For the text-containing cell, return its midpoint in [X, Y] coordinate format. 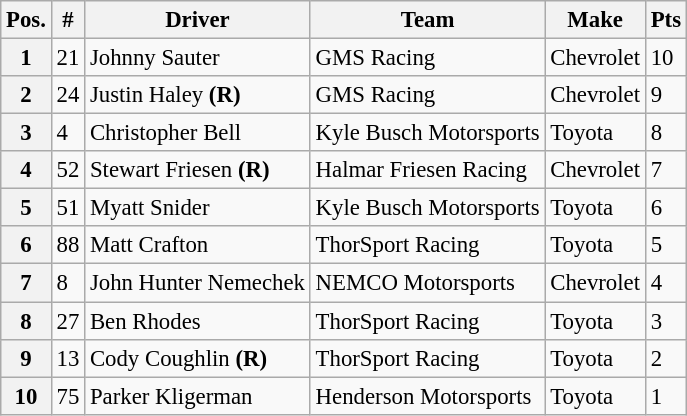
51 [68, 208]
24 [68, 95]
75 [68, 396]
27 [68, 321]
Pos. [26, 20]
Pts [666, 20]
Johnny Sauter [198, 58]
Christopher Bell [198, 133]
21 [68, 58]
John Hunter Nemechek [198, 283]
# [68, 20]
13 [68, 358]
Matt Crafton [198, 245]
Justin Haley (R) [198, 95]
88 [68, 245]
Myatt Snider [198, 208]
52 [68, 170]
Make [595, 20]
Ben Rhodes [198, 321]
Henderson Motorsports [428, 396]
Team [428, 20]
Parker Kligerman [198, 396]
Halmar Friesen Racing [428, 170]
Cody Coughlin (R) [198, 358]
Stewart Friesen (R) [198, 170]
Driver [198, 20]
NEMCO Motorsports [428, 283]
